Extract the [x, y] coordinate from the center of the cell holding the provided text.  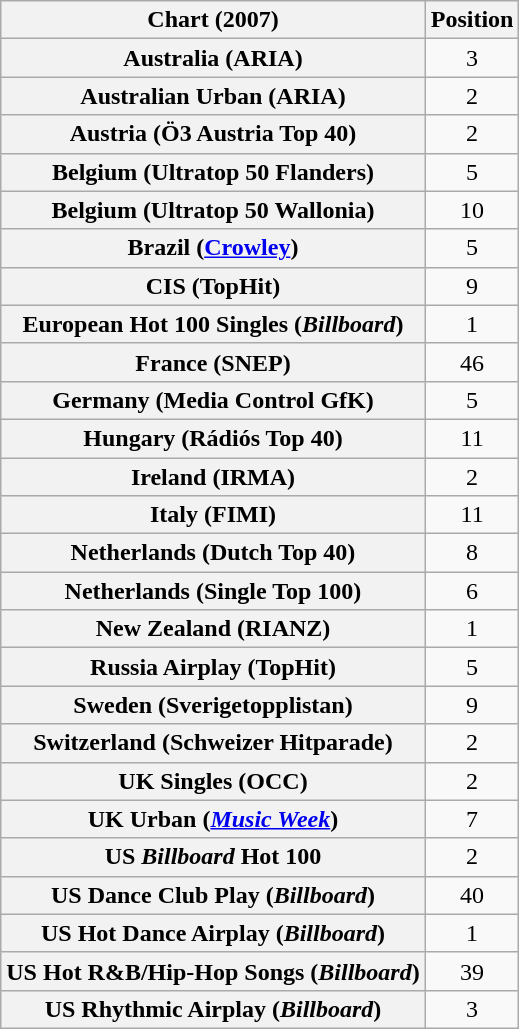
Switzerland (Schweizer Hitparade) [213, 743]
US Hot Dance Airplay (Billboard) [213, 933]
Belgium (Ultratop 50 Wallonia) [213, 210]
Position [472, 20]
Hungary (Rádiós Top 40) [213, 438]
Russia Airplay (TopHit) [213, 667]
6 [472, 591]
Australia (ARIA) [213, 58]
46 [472, 362]
US Dance Club Play (Billboard) [213, 895]
European Hot 100 Singles (Billboard) [213, 324]
Austria (Ö3 Austria Top 40) [213, 134]
CIS (TopHit) [213, 286]
8 [472, 553]
Netherlands (Single Top 100) [213, 591]
Belgium (Ultratop 50 Flanders) [213, 172]
7 [472, 819]
UK Singles (OCC) [213, 781]
39 [472, 971]
US Rhythmic Airplay (Billboard) [213, 1009]
Germany (Media Control GfK) [213, 400]
Ireland (IRMA) [213, 477]
France (SNEP) [213, 362]
40 [472, 895]
US Billboard Hot 100 [213, 857]
Sweden (Sverigetopplistan) [213, 705]
Italy (FIMI) [213, 515]
Chart (2007) [213, 20]
Brazil (Crowley) [213, 248]
New Zealand (RIANZ) [213, 629]
US Hot R&B/Hip-Hop Songs (Billboard) [213, 971]
Australian Urban (ARIA) [213, 96]
UK Urban (Music Week) [213, 819]
Netherlands (Dutch Top 40) [213, 553]
10 [472, 210]
